Return (x, y) of the center of cell containing provided text 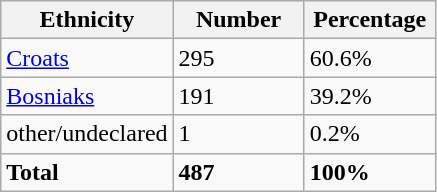
0.2% (370, 134)
Ethnicity (87, 20)
1 (238, 134)
Croats (87, 58)
Total (87, 172)
other/undeclared (87, 134)
100% (370, 172)
Bosniaks (87, 96)
295 (238, 58)
487 (238, 172)
191 (238, 96)
60.6% (370, 58)
Percentage (370, 20)
Number (238, 20)
39.2% (370, 96)
